Identify which cell holds the provided text, then report its (X, Y) central coordinate. 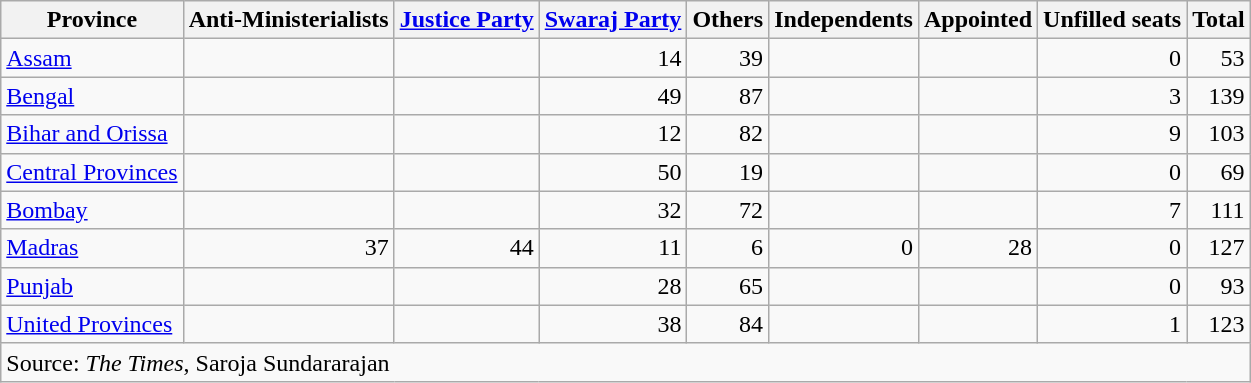
Justice Party (466, 20)
87 (728, 96)
69 (1219, 172)
93 (1219, 286)
1 (1112, 324)
65 (728, 286)
32 (613, 210)
38 (613, 324)
37 (288, 248)
Assam (92, 58)
72 (728, 210)
84 (728, 324)
Central Provinces (92, 172)
111 (1219, 210)
Bihar and Orissa (92, 134)
United Provinces (92, 324)
Appointed (978, 20)
Independents (844, 20)
Bengal (92, 96)
Anti-Ministerialists (288, 20)
Total (1219, 20)
103 (1219, 134)
82 (728, 134)
127 (1219, 248)
6 (728, 248)
53 (1219, 58)
44 (466, 248)
19 (728, 172)
9 (1112, 134)
139 (1219, 96)
Source: The Times, Saroja Sundararajan (626, 362)
Province (92, 20)
11 (613, 248)
Bombay (92, 210)
39 (728, 58)
Others (728, 20)
Punjab (92, 286)
12 (613, 134)
Madras (92, 248)
Swaraj Party (613, 20)
49 (613, 96)
123 (1219, 324)
50 (613, 172)
14 (613, 58)
Unfilled seats (1112, 20)
3 (1112, 96)
7 (1112, 210)
